Return (X, Y) of the center of cell containing provided text 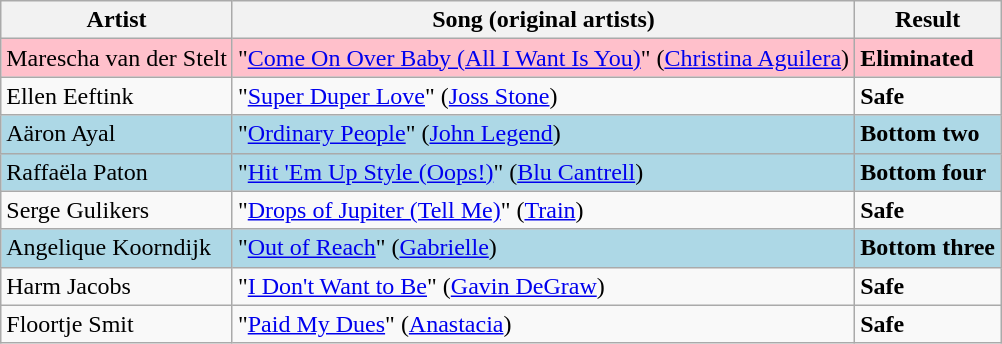
Serge Gulikers (117, 210)
"I Don't Want to Be" (Gavin DeGraw) (543, 286)
Marescha van der Stelt (117, 58)
Floortje Smit (117, 324)
"Out of Reach" (Gabrielle) (543, 248)
Bottom two (928, 134)
"Come On Over Baby (All I Want Is You)" (Christina Aguilera) (543, 58)
"Paid My Dues" (Anastacia) (543, 324)
Bottom four (928, 172)
"Ordinary People" (John Legend) (543, 134)
Result (928, 20)
Raffaëla Paton (117, 172)
"Super Duper Love" (Joss Stone) (543, 96)
"Drops of Jupiter (Tell Me)" (Train) (543, 210)
Aäron Ayal (117, 134)
Ellen Eeftink (117, 96)
Eliminated (928, 58)
Bottom three (928, 248)
"Hit 'Em Up Style (Oops!)" (Blu Cantrell) (543, 172)
Angelique Koorndijk (117, 248)
Harm Jacobs (117, 286)
Artist (117, 20)
Song (original artists) (543, 20)
